For the text-containing cell, return its midpoint in (X, Y) coordinate format. 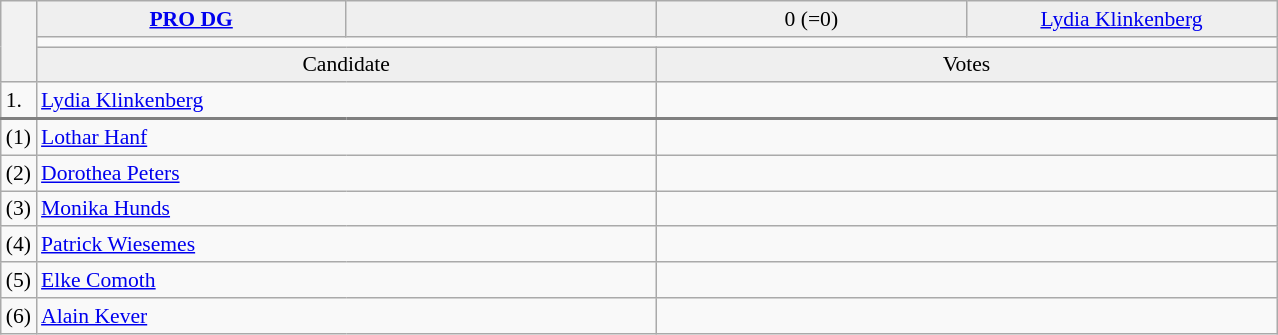
0 (=0) (811, 19)
(1) (18, 137)
Dorothea Peters (346, 173)
(5) (18, 280)
Candidate (346, 65)
Monika Hunds (346, 209)
Lothar Hanf (346, 137)
Elke Comoth (346, 280)
Alain Kever (346, 316)
(6) (18, 316)
Patrick Wiesemes (346, 245)
PRO DG (191, 19)
Votes (966, 65)
(3) (18, 209)
(2) (18, 173)
(4) (18, 245)
1. (18, 101)
